Locate the cell with the specified text and output its [X, Y] center coordinate. 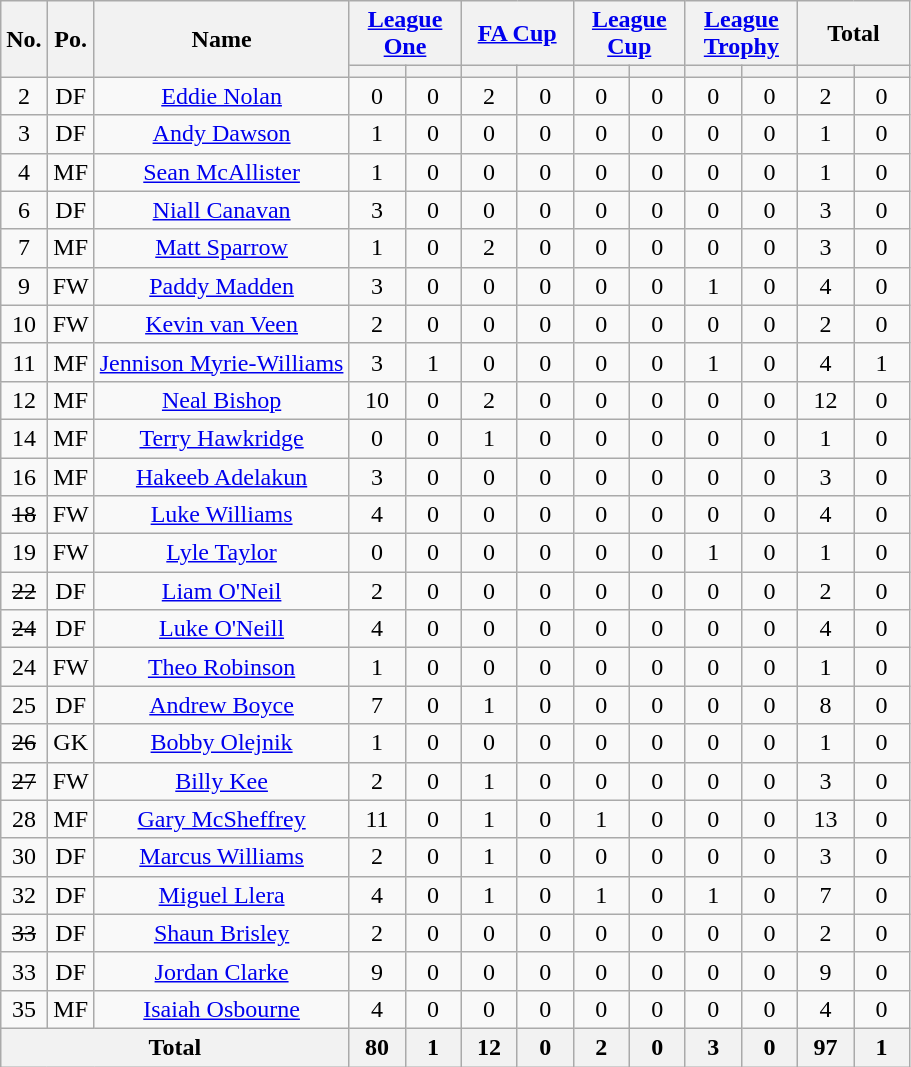
Andrew Boyce [222, 705]
Matt Sparrow [222, 248]
Neal Bishop [222, 400]
Billy Kee [222, 781]
League One [405, 34]
97 [825, 1047]
Niall Canavan [222, 210]
Eddie Nolan [222, 96]
No. [24, 39]
27 [24, 781]
80 [377, 1047]
Theo Robinson [222, 667]
Shaun Brisley [222, 933]
6 [24, 210]
Liam O'Neil [222, 591]
Jordan Clarke [222, 971]
14 [24, 438]
35 [24, 1009]
Jennison Myrie-Williams [222, 362]
28 [24, 819]
13 [825, 819]
GK [70, 743]
Bobby Olejnik [222, 743]
Isaiah Osbourne [222, 1009]
32 [24, 895]
FA Cup [517, 34]
8 [825, 705]
League Cup [629, 34]
Gary McSheffrey [222, 819]
Lyle Taylor [222, 553]
Name [222, 39]
Kevin van Veen [222, 324]
Marcus Williams [222, 857]
Andy Dawson [222, 134]
Luke Williams [222, 515]
Miguel Llera [222, 895]
25 [24, 705]
League Trophy [741, 34]
16 [24, 477]
Paddy Madden [222, 286]
22 [24, 591]
18 [24, 515]
Terry Hawkridge [222, 438]
Hakeeb Adelakun [222, 477]
19 [24, 553]
26 [24, 743]
Po. [70, 39]
30 [24, 857]
Sean McAllister [222, 172]
Luke O'Neill [222, 629]
